Return the (X, Y) coordinate for the center point of the cell that contains the specified text.  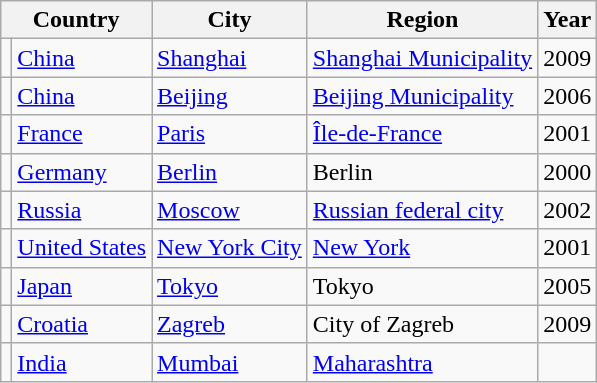
Germany (82, 172)
2002 (568, 210)
Russian federal city (422, 210)
India (82, 362)
2000 (568, 172)
Country (76, 20)
Maharashtra (422, 362)
Moscow (230, 210)
Beijing (230, 96)
Mumbai (230, 362)
United States (82, 248)
2005 (568, 286)
Russia (82, 210)
Region (422, 20)
Paris (230, 134)
Croatia (82, 324)
Beijing Municipality (422, 96)
City of Zagreb (422, 324)
New York (422, 248)
Japan (82, 286)
Year (568, 20)
France (82, 134)
Zagreb (230, 324)
Shanghai Municipality (422, 58)
New York City (230, 248)
Shanghai (230, 58)
Île-de-France (422, 134)
2006 (568, 96)
City (230, 20)
